Pinpoint the cell where the given text exists, returning its (X, Y) midpoint coordinate. 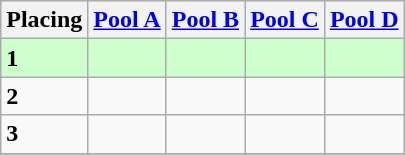
Pool D (364, 20)
Placing (44, 20)
Pool B (205, 20)
3 (44, 134)
2 (44, 96)
Pool A (127, 20)
1 (44, 58)
Pool C (285, 20)
